Capture the cell that displays the provided text and extract its (x, y) central coordinate. 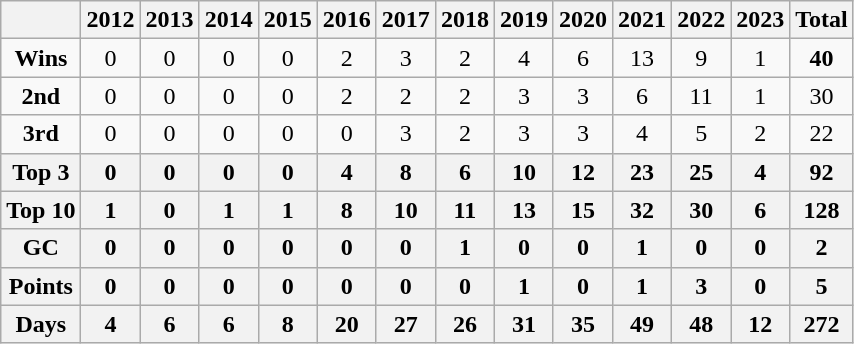
20 (346, 324)
272 (822, 324)
2017 (406, 20)
Wins (41, 58)
2nd (41, 96)
15 (582, 210)
25 (702, 172)
Total (822, 20)
2020 (582, 20)
23 (642, 172)
32 (642, 210)
9 (702, 58)
22 (822, 134)
2023 (760, 20)
Top 3 (41, 172)
2021 (642, 20)
3rd (41, 134)
26 (464, 324)
2022 (702, 20)
27 (406, 324)
2019 (524, 20)
48 (702, 324)
GC (41, 248)
49 (642, 324)
128 (822, 210)
Days (41, 324)
40 (822, 58)
Top 10 (41, 210)
35 (582, 324)
2015 (288, 20)
2013 (170, 20)
2014 (228, 20)
2016 (346, 20)
2012 (110, 20)
31 (524, 324)
2018 (464, 20)
92 (822, 172)
Points (41, 286)
